Identify which cell holds the provided text, then report its (x, y) central coordinate. 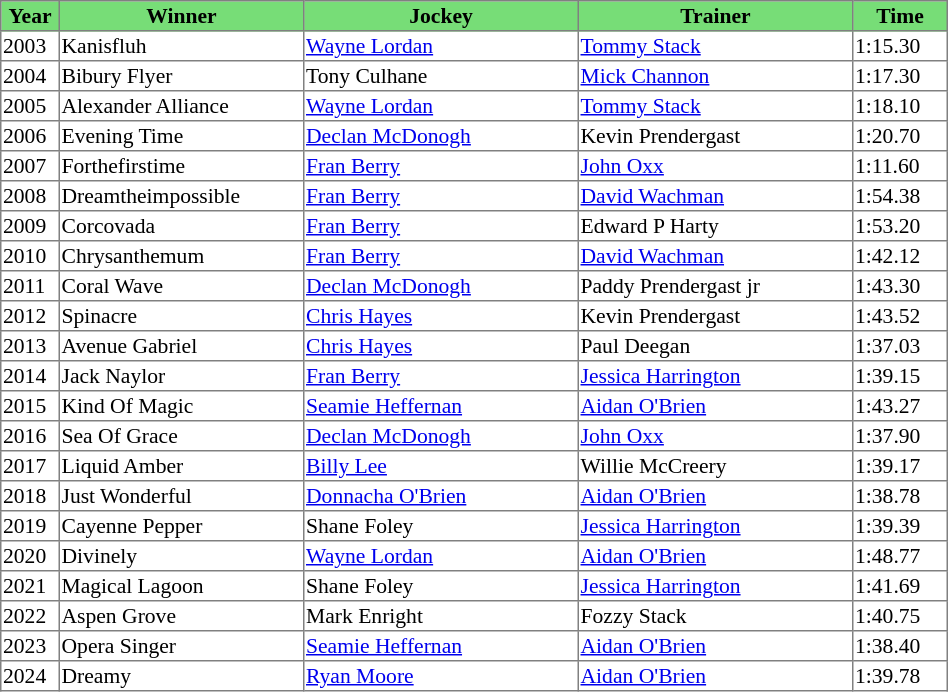
1:53.20 (900, 226)
Time (900, 16)
Magical Lagoon (181, 586)
2013 (30, 346)
1:37.90 (900, 436)
Mark Enright (441, 616)
2004 (30, 76)
Mick Channon (715, 76)
Divinely (181, 556)
Sea Of Grace (181, 436)
Forthefirstime (181, 166)
1:48.77 (900, 556)
Cayenne Pepper (181, 526)
1:42.12 (900, 256)
1:39.39 (900, 526)
1:37.03 (900, 346)
Ryan Moore (441, 676)
1:40.75 (900, 616)
Bibury Flyer (181, 76)
Tony Culhane (441, 76)
1:54.38 (900, 196)
Alexander Alliance (181, 106)
Kanisfluh (181, 46)
Opera Singer (181, 646)
Liquid Amber (181, 466)
2014 (30, 376)
2020 (30, 556)
2023 (30, 646)
1:17.30 (900, 76)
Jack Naylor (181, 376)
Evening Time (181, 136)
Dreamtheimpossible (181, 196)
1:38.40 (900, 646)
Edward P Harty (715, 226)
Corcovada (181, 226)
Fozzy Stack (715, 616)
1:20.70 (900, 136)
2003 (30, 46)
2022 (30, 616)
Avenue Gabriel (181, 346)
1:15.30 (900, 46)
2007 (30, 166)
2010 (30, 256)
Billy Lee (441, 466)
2008 (30, 196)
1:11.60 (900, 166)
2009 (30, 226)
Winner (181, 16)
1:39.17 (900, 466)
Paddy Prendergast jr (715, 286)
2005 (30, 106)
1:18.10 (900, 106)
1:43.27 (900, 406)
2019 (30, 526)
2021 (30, 586)
1:41.69 (900, 586)
Trainer (715, 16)
Jockey (441, 16)
2024 (30, 676)
2016 (30, 436)
Year (30, 16)
Donnacha O'Brien (441, 496)
2006 (30, 136)
1:38.78 (900, 496)
1:39.78 (900, 676)
Dreamy (181, 676)
Kind Of Magic (181, 406)
2012 (30, 316)
2011 (30, 286)
Just Wonderful (181, 496)
2018 (30, 496)
1:43.30 (900, 286)
Chrysanthemum (181, 256)
2017 (30, 466)
Aspen Grove (181, 616)
Willie McCreery (715, 466)
Paul Deegan (715, 346)
1:39.15 (900, 376)
Spinacre (181, 316)
Coral Wave (181, 286)
2015 (30, 406)
1:43.52 (900, 316)
